Locate the cell with the specified text and output its (X, Y) center coordinate. 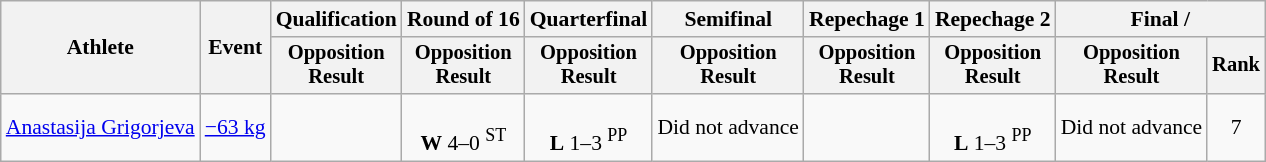
Repechage 2 (993, 19)
W 4–0 ST (464, 128)
Qualification (336, 19)
Quarterfinal (589, 19)
Round of 16 (464, 19)
Semifinal (728, 19)
Athlete (100, 48)
Anastasija Grigorjeva (100, 128)
−63 kg (236, 128)
7 (1236, 128)
Event (236, 48)
Rank (1236, 66)
Repechage 1 (867, 19)
Final / (1160, 19)
